For the text-containing cell, return its midpoint in [X, Y] coordinate format. 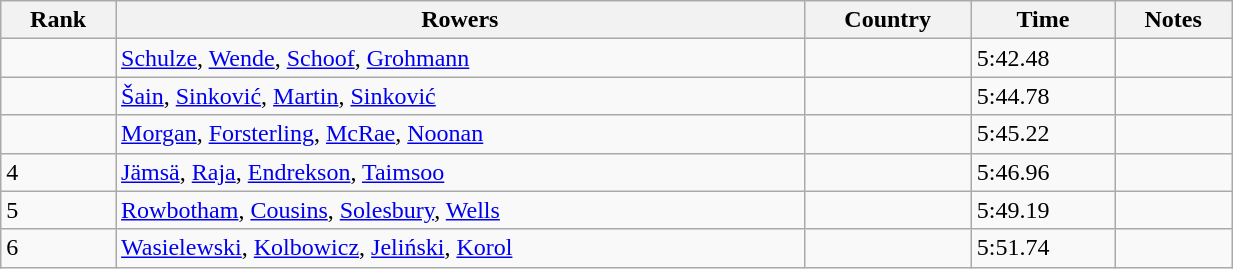
Time [1042, 20]
5:44.78 [1042, 96]
5:46.96 [1042, 172]
Wasielewski, Kolbowicz, Jeliński, Korol [460, 248]
5:51.74 [1042, 248]
Šain, Sinković, Martin, Sinković [460, 96]
Jämsä, Raja, Endrekson, Taimsoo [460, 172]
5:42.48 [1042, 58]
Notes [1174, 20]
5 [58, 210]
Country [888, 20]
Rank [58, 20]
4 [58, 172]
5:45.22 [1042, 134]
Rowers [460, 20]
5:49.19 [1042, 210]
Rowbotham, Cousins, Solesbury, Wells [460, 210]
Morgan, Forsterling, McRae, Noonan [460, 134]
Schulze, Wende, Schoof, Grohmann [460, 58]
6 [58, 248]
